Provide the [x, y] coordinate of the cell's center where the given text is located.  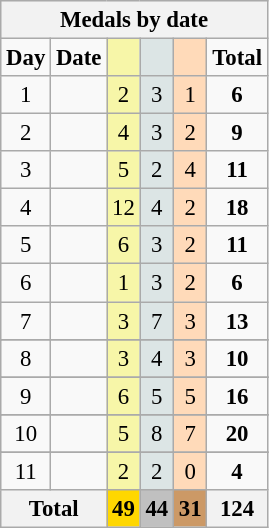
Day [26, 58]
31 [190, 509]
44 [156, 509]
0 [190, 471]
13 [237, 321]
49 [124, 509]
Date [79, 58]
20 [237, 433]
12 [124, 208]
18 [237, 208]
Medals by date [134, 20]
16 [237, 396]
124 [237, 509]
